Extract the [X, Y] coordinate from the center of the cell holding the provided text.  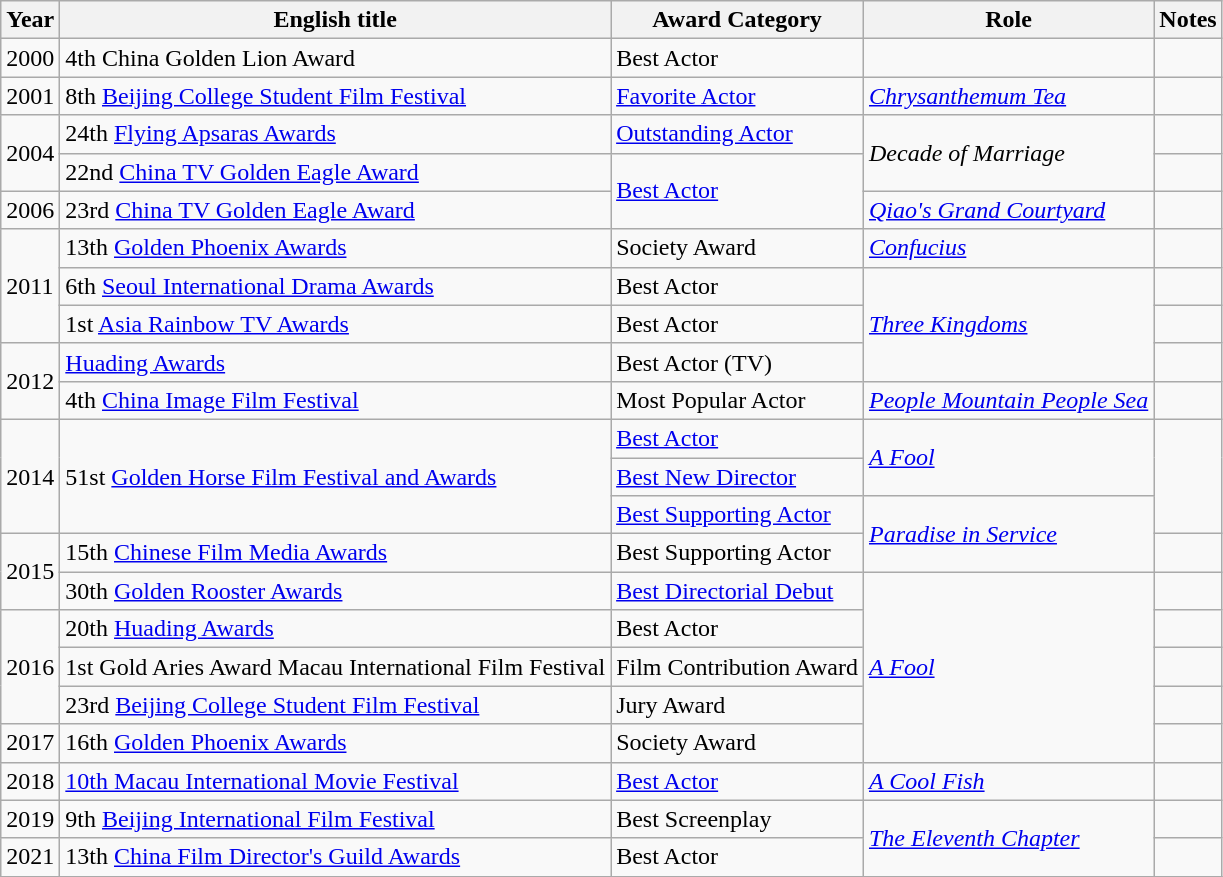
Jury Award [738, 705]
51st Golden Horse Film Festival and Awards [336, 476]
Paradise in Service [1008, 534]
Notes [1188, 20]
Role [1008, 20]
A Cool Fish [1008, 781]
2000 [30, 58]
2018 [30, 781]
Outstanding Actor [738, 134]
Award Category [738, 20]
30th Golden Rooster Awards [336, 591]
2015 [30, 572]
2004 [30, 153]
Best Directorial Debut [738, 591]
The Eleventh Chapter [1008, 838]
23rd Beijing College Student Film Festival [336, 705]
9th Beijing International Film Festival [336, 819]
2021 [30, 857]
2017 [30, 743]
8th Beijing College Student Film Festival [336, 96]
4th China Image Film Festival [336, 400]
Best Actor (TV) [738, 362]
Film Contribution Award [738, 667]
2016 [30, 667]
Year [30, 20]
4th China Golden Lion Award [336, 58]
1st Gold Aries Award Macau International Film Festival [336, 667]
2001 [30, 96]
Huading Awards [336, 362]
13th China Film Director's Guild Awards [336, 857]
Favorite Actor [738, 96]
23rd China TV Golden Eagle Award [336, 210]
Qiao's Grand Courtyard [1008, 210]
English title [336, 20]
Best New Director [738, 477]
6th Seoul International Drama Awards [336, 286]
2019 [30, 819]
15th Chinese Film Media Awards [336, 553]
Chrysanthemum Tea [1008, 96]
Best Screenplay [738, 819]
1st Asia Rainbow TV Awards [336, 324]
2011 [30, 286]
Most Popular Actor [738, 400]
Confucius [1008, 248]
13th Golden Phoenix Awards [336, 248]
2014 [30, 476]
20th Huading Awards [336, 629]
2006 [30, 210]
22nd China TV Golden Eagle Award [336, 172]
People Mountain People Sea [1008, 400]
Three Kingdoms [1008, 324]
10th Macau International Movie Festival [336, 781]
2012 [30, 381]
16th Golden Phoenix Awards [336, 743]
24th Flying Apsaras Awards [336, 134]
Decade of Marriage [1008, 153]
